From the cell containing the given text, extract its center point as (X, Y) coordinate. 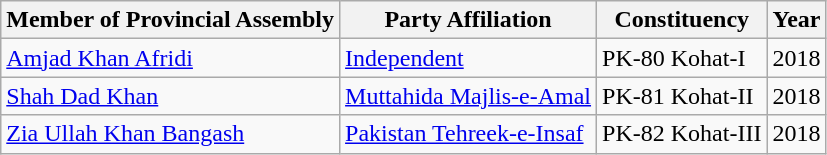
Independent (468, 58)
Party Affiliation (468, 20)
Pakistan Tehreek-e-Insaf (468, 134)
PK-80 Kohat-I (682, 58)
Muttahida Majlis-e-Amal (468, 96)
Member of Provincial Assembly (170, 20)
Shah Dad Khan (170, 96)
PK-81 Kohat-II (682, 96)
Amjad Khan Afridi (170, 58)
Year (796, 20)
Constituency (682, 20)
Zia Ullah Khan Bangash (170, 134)
PK-82 Kohat-III (682, 134)
